Provide the [x, y] coordinate of the cell's center where the given text is located.  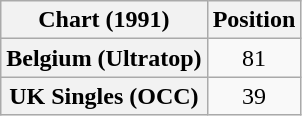
39 [254, 96]
UK Singles (OCC) [104, 96]
Chart (1991) [104, 20]
Belgium (Ultratop) [104, 58]
81 [254, 58]
Position [254, 20]
